Detect which cell encompasses the target text, then output its (X, Y) center coordinate. 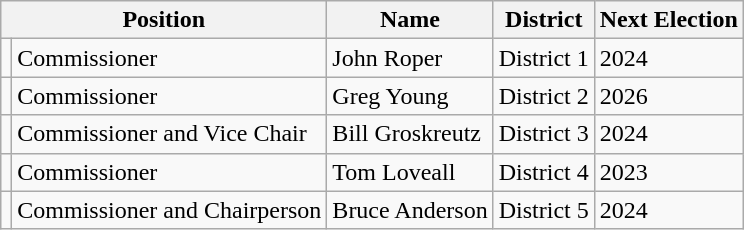
Name (410, 20)
Bill Groskreutz (410, 134)
District 5 (544, 210)
District (544, 20)
District 4 (544, 172)
Greg Young (410, 96)
Next Election (668, 20)
Bruce Anderson (410, 210)
District 1 (544, 58)
Position (164, 20)
Tom Loveall (410, 172)
District 2 (544, 96)
Commissioner and Vice Chair (170, 134)
Commissioner and Chairperson (170, 210)
2026 (668, 96)
District 3 (544, 134)
John Roper (410, 58)
2023 (668, 172)
